Scan for the cell matching the given text and deliver its (x, y) coordinate at center. 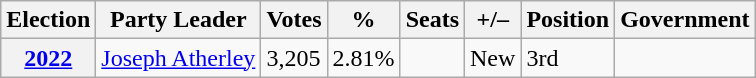
Seats (432, 20)
2.81% (364, 58)
Party Leader (178, 20)
Election (48, 20)
Joseph Atherley (178, 58)
New (493, 58)
3rd (568, 58)
Votes (294, 20)
+/– (493, 20)
% (364, 20)
3,205 (294, 58)
Government (685, 20)
Position (568, 20)
2022 (48, 58)
